Locate the cell with the specified text and output its (x, y) center coordinate. 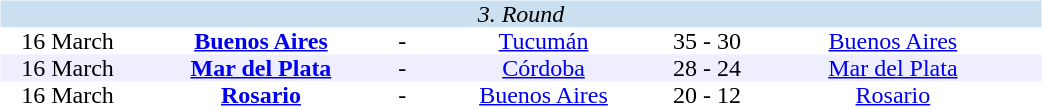
35 - 30 (707, 42)
3. Round (520, 14)
Córdoba (544, 68)
20 - 12 (707, 96)
28 - 24 (707, 68)
Tucumán (544, 42)
